Return the [X, Y] coordinate for the center point of the cell that contains the specified text.  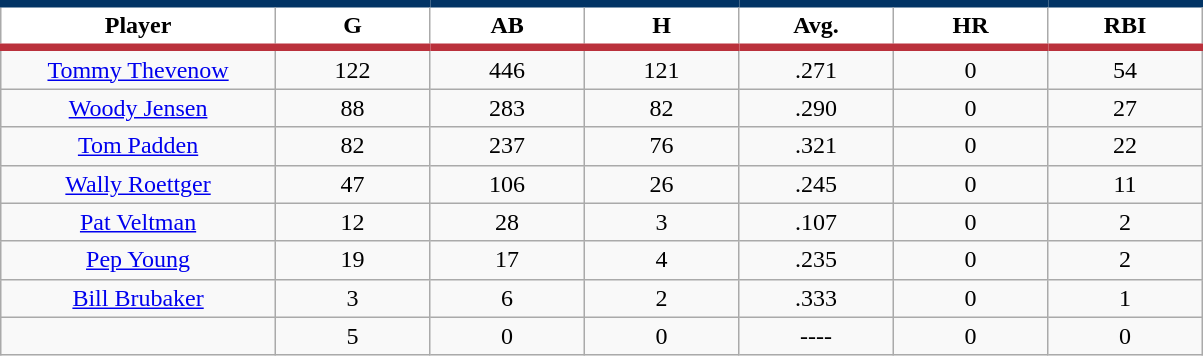
88 [352, 108]
27 [1126, 108]
Bill Brubaker [138, 298]
106 [507, 184]
237 [507, 146]
.271 [816, 68]
AB [507, 26]
Woody Jensen [138, 108]
6 [507, 298]
283 [507, 108]
Avg. [816, 26]
446 [507, 68]
54 [1126, 68]
22 [1126, 146]
.245 [816, 184]
26 [661, 184]
Wally Roettger [138, 184]
Player [138, 26]
4 [661, 260]
RBI [1126, 26]
121 [661, 68]
.333 [816, 298]
11 [1126, 184]
5 [352, 336]
.235 [816, 260]
Pep Young [138, 260]
19 [352, 260]
17 [507, 260]
Pat Veltman [138, 222]
Tom Padden [138, 146]
HR [970, 26]
.107 [816, 222]
28 [507, 222]
---- [816, 336]
1 [1126, 298]
.290 [816, 108]
Tommy Thevenow [138, 68]
12 [352, 222]
47 [352, 184]
H [661, 26]
76 [661, 146]
.321 [816, 146]
G [352, 26]
122 [352, 68]
